From the cell containing the given text, extract its center point as (X, Y) coordinate. 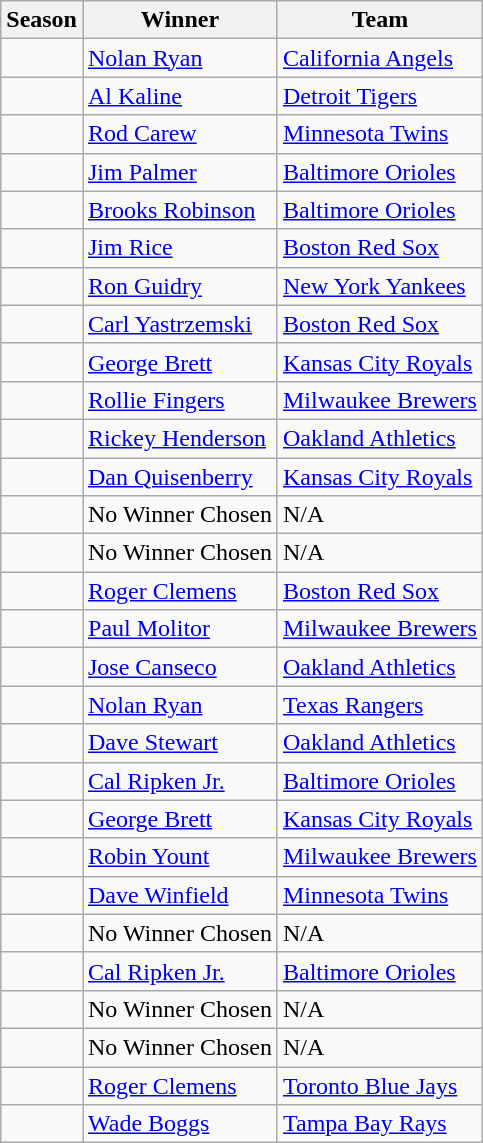
Dave Stewart (180, 743)
Winner (180, 20)
Brooks Robinson (180, 210)
Jim Palmer (180, 172)
Wade Boggs (180, 1124)
Jim Rice (180, 248)
Detroit Tigers (380, 96)
Season (42, 20)
Tampa Bay Rays (380, 1124)
Dave Winfield (180, 895)
Dan Quisenberry (180, 477)
Ron Guidry (180, 286)
Rickey Henderson (180, 438)
Team (380, 20)
Al Kaline (180, 96)
California Angels (380, 58)
Rollie Fingers (180, 400)
Rod Carew (180, 134)
Toronto Blue Jays (380, 1085)
Paul Molitor (180, 629)
Texas Rangers (380, 705)
New York Yankees (380, 286)
Robin Yount (180, 857)
Jose Canseco (180, 667)
Carl Yastrzemski (180, 324)
